Output the [x, y] coordinate of the center of the cell containing the given text.  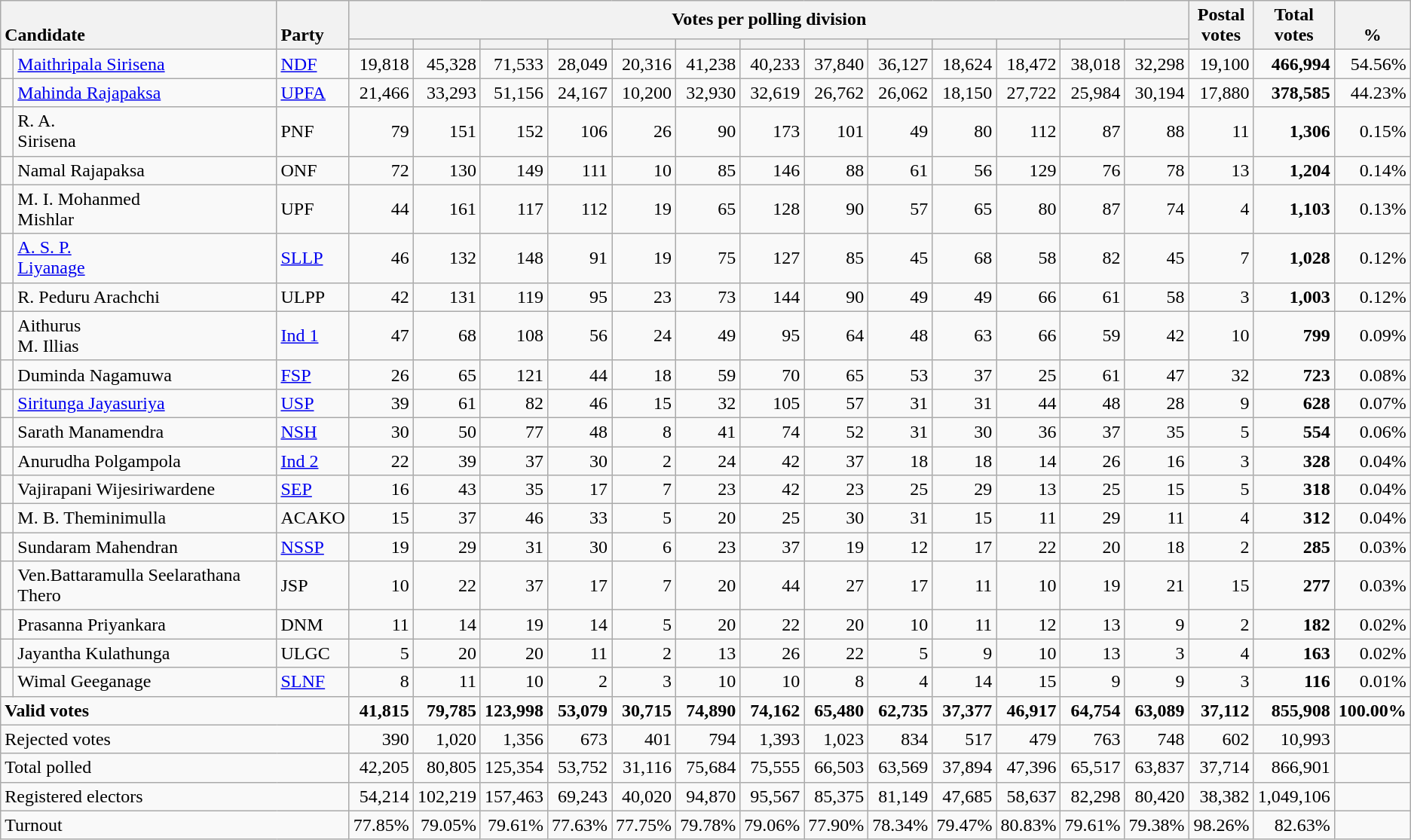
21 [1156, 586]
151 [446, 131]
37,714 [1221, 768]
1,306 [1293, 131]
18,624 [965, 64]
ULPP [313, 297]
75,684 [709, 768]
0.14% [1372, 170]
Ven.Battaramulla Seelarathana Thero [145, 586]
312 [1293, 518]
1,393 [772, 739]
1,204 [1293, 170]
32,930 [709, 93]
32,619 [772, 93]
144 [772, 297]
0.09% [1372, 336]
81,149 [900, 796]
30,715 [644, 710]
65,480 [837, 710]
123,998 [514, 710]
723 [1293, 374]
146 [772, 170]
36 [1028, 432]
78.34% [900, 825]
855,908 [1293, 710]
37,377 [965, 710]
79.05% [446, 825]
53,079 [580, 710]
62,735 [900, 710]
52 [837, 432]
479 [1028, 739]
401 [644, 739]
108 [514, 336]
21,466 [381, 93]
82.63% [1293, 825]
FSP [313, 374]
1,103 [1293, 209]
% [1372, 26]
78 [1156, 170]
64,754 [1093, 710]
Siritunga Jayasuriya [145, 403]
Sarath Manamendra [145, 432]
DNM [313, 625]
54.56% [1372, 64]
6 [644, 547]
66,503 [837, 768]
82,298 [1093, 796]
277 [1293, 586]
79.38% [1156, 825]
45,328 [446, 64]
Ind 2 [313, 460]
763 [1093, 739]
Votes per polling division [769, 20]
M. B. Theminimulla [145, 518]
Candidate [139, 26]
M. I. MohanmedMishlar [145, 209]
64 [837, 336]
Duminda Nagamuwa [145, 374]
UPFA [313, 93]
173 [772, 131]
R. A.Sirisena [145, 131]
28,049 [580, 64]
Registered electors [175, 796]
Prasanna Priyankara [145, 625]
41 [709, 432]
53 [900, 374]
Party [313, 26]
37,894 [965, 768]
148 [514, 258]
63,569 [900, 768]
Ind 1 [313, 336]
131 [446, 297]
80,420 [1156, 796]
125,354 [514, 768]
Total votes [1293, 26]
24,167 [580, 93]
111 [580, 170]
63,837 [1156, 768]
116 [1293, 682]
285 [1293, 547]
R. Peduru Arachchi [145, 297]
41,238 [709, 64]
130 [446, 170]
Vajirapani Wijesiriwardene [145, 490]
102,219 [446, 796]
79,785 [446, 710]
Postalvotes [1221, 26]
100.00% [1372, 710]
ONF [313, 170]
SLLP [313, 258]
Maithripala Sirisena [145, 64]
63 [965, 336]
1,356 [514, 739]
129 [1028, 170]
119 [514, 297]
47,396 [1028, 768]
799 [1293, 336]
0.07% [1372, 403]
ACAKO [313, 518]
19,100 [1221, 64]
26,762 [837, 93]
40,233 [772, 64]
AithurusM. Illias [145, 336]
73 [709, 297]
163 [1293, 653]
77.63% [580, 825]
Sundaram Mahendran [145, 547]
0.01% [1372, 682]
72 [381, 170]
26,062 [900, 93]
77.85% [381, 825]
27,722 [1028, 93]
106 [580, 131]
Namal Rajapaksa [145, 170]
58,637 [1028, 796]
161 [446, 209]
33,293 [446, 93]
32,298 [1156, 64]
128 [772, 209]
Total polled [175, 768]
44.23% [1372, 93]
77.75% [644, 825]
NSH [313, 432]
NDF [313, 64]
121 [514, 374]
71,533 [514, 64]
149 [514, 170]
554 [1293, 432]
0.15% [1372, 131]
105 [772, 403]
602 [1221, 739]
10,200 [644, 93]
673 [580, 739]
33 [580, 518]
79.06% [772, 825]
117 [514, 209]
75,555 [772, 768]
SLNF [313, 682]
40,020 [644, 796]
80,805 [446, 768]
1,049,106 [1293, 796]
1,003 [1293, 297]
79.78% [709, 825]
378,585 [1293, 93]
20,316 [644, 64]
SEP [313, 490]
18,472 [1028, 64]
53,752 [580, 768]
JSP [313, 586]
80.83% [1028, 825]
0.13% [1372, 209]
182 [1293, 625]
25,984 [1093, 93]
54,214 [381, 796]
36,127 [900, 64]
466,994 [1293, 64]
866,901 [1293, 768]
94,870 [709, 796]
Mahinda Rajapaksa [145, 93]
628 [1293, 403]
517 [965, 739]
70 [772, 374]
95,567 [772, 796]
132 [446, 258]
76 [1093, 170]
101 [837, 131]
47,685 [965, 796]
30,194 [1156, 93]
17,880 [1221, 93]
390 [381, 739]
Anurudha Polgampola [145, 460]
ULGC [313, 653]
Valid votes [175, 710]
Turnout [175, 825]
USP [313, 403]
75 [709, 258]
65,517 [1093, 768]
79.47% [965, 825]
37,112 [1221, 710]
152 [514, 131]
37,840 [837, 64]
UPF [313, 209]
98.26% [1221, 825]
1,028 [1293, 258]
157,463 [514, 796]
1,020 [446, 739]
77.90% [837, 825]
127 [772, 258]
318 [1293, 490]
834 [900, 739]
74,162 [772, 710]
51,156 [514, 93]
18,150 [965, 93]
42,205 [381, 768]
31,116 [644, 768]
328 [1293, 460]
Wimal Geeganage [145, 682]
74,890 [709, 710]
Jayantha Kulathunga [145, 653]
A. S. P.Liyanage [145, 258]
79 [381, 131]
63,089 [1156, 710]
38,382 [1221, 796]
0.06% [1372, 432]
1,023 [837, 739]
85,375 [837, 796]
27 [837, 586]
28 [1156, 403]
794 [709, 739]
0.08% [1372, 374]
38,018 [1093, 64]
41,815 [381, 710]
46,917 [1028, 710]
43 [446, 490]
19,818 [381, 64]
Rejected votes [175, 739]
69,243 [580, 796]
50 [446, 432]
10,993 [1293, 739]
NSSP [313, 547]
91 [580, 258]
PNF [313, 131]
748 [1156, 739]
77 [514, 432]
